Identify which cell holds the provided text, then report its [x, y] central coordinate. 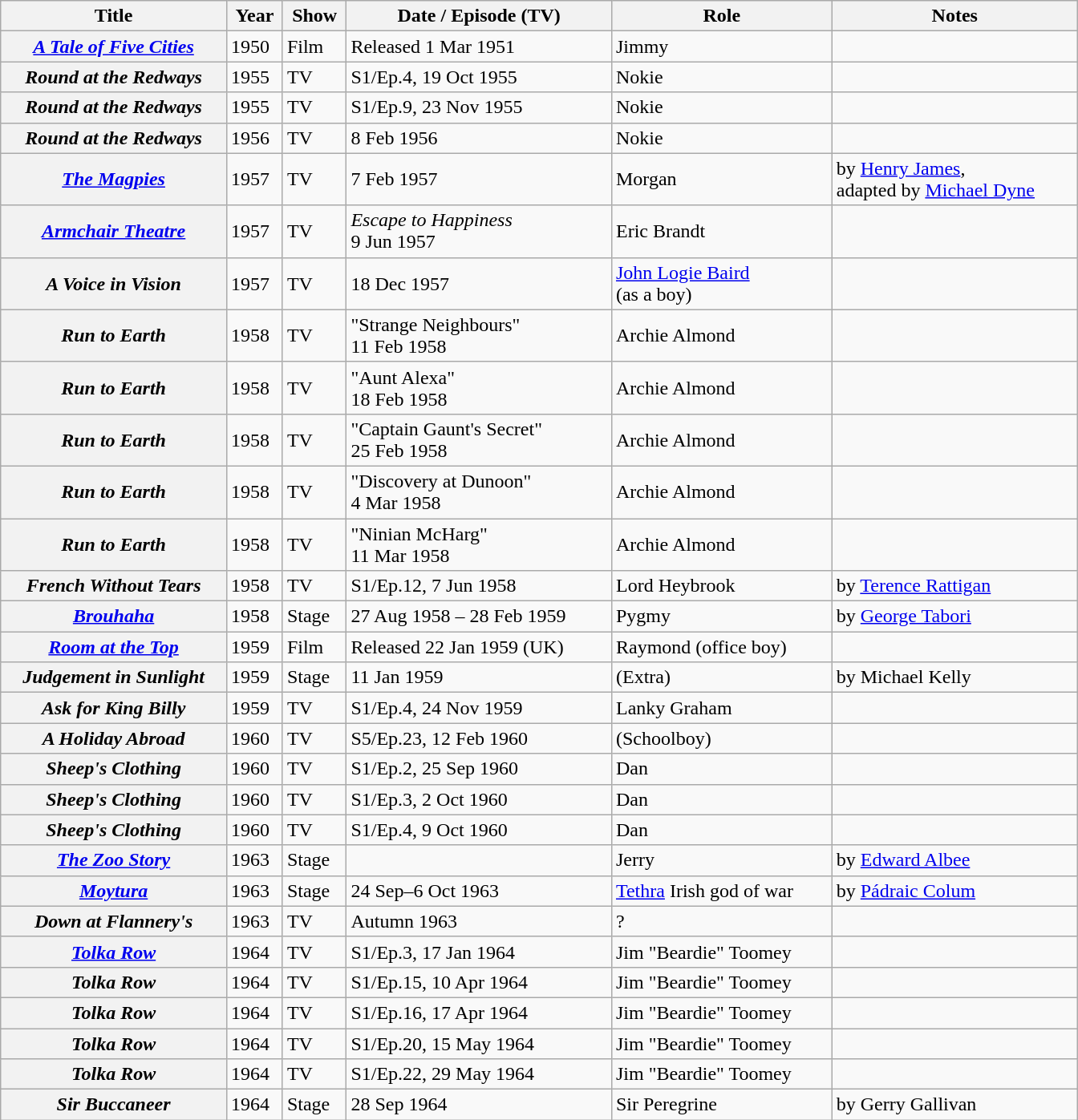
Pygmy [722, 617]
S1/Ep.3, 2 Oct 1960 [480, 799]
S1/Ep.4, 9 Oct 1960 [480, 830]
? [722, 921]
S1/Ep.16, 17 Apr 1964 [480, 1013]
by Terence Rattigan [954, 586]
Released 1 Mar 1951 [480, 46]
S1/Ep.15, 10 Apr 1964 [480, 982]
S1/Ep.20, 15 May 1964 [480, 1043]
"Captain Gaunt's Secret"25 Feb 1958 [480, 439]
1950 [254, 46]
Year [254, 16]
Brouhaha [114, 617]
S1/Ep.4, 24 Nov 1959 [480, 708]
Sir Peregrine [722, 1105]
by George Tabori [954, 617]
by Edward Albee [954, 860]
18 Dec 1957 [480, 284]
A Tale of Five Cities [114, 46]
28 Sep 1964 [480, 1105]
by Gerry Gallivan [954, 1105]
Sir Buccaneer [114, 1105]
A Voice in Vision [114, 284]
Raymond (office boy) [722, 647]
Escape to Happiness9 Jun 1957 [480, 231]
Judgement in Sunlight [114, 677]
S1/Ep.3, 17 Jan 1964 [480, 952]
French Without Tears [114, 586]
7 Feb 1957 [480, 180]
Armchair Theatre [114, 231]
Autumn 1963 [480, 921]
John Logie Baird(as a boy) [722, 284]
27 Aug 1958 – 28 Feb 1959 [480, 617]
S5/Ep.23, 12 Feb 1960 [480, 738]
Notes [954, 16]
(Extra) [722, 677]
S1/Ep.2, 25 Sep 1960 [480, 769]
S1/Ep.22, 29 May 1964 [480, 1074]
A Holiday Abroad [114, 738]
Title [114, 16]
Released 22 Jan 1959 (UK) [480, 647]
Tethra Irish god of war [722, 891]
Role [722, 16]
"Discovery at Dunoon"4 Mar 1958 [480, 492]
S1/Ep.4, 19 Oct 1955 [480, 77]
Date / Episode (TV) [480, 16]
by Pádraic Colum [954, 891]
Show [314, 16]
Jerry [722, 860]
The Zoo Story [114, 860]
Ask for King Billy [114, 708]
"Aunt Alexa"18 Feb 1958 [480, 388]
Lord Heybrook [722, 586]
by Henry James,adapted by Michael Dyne [954, 180]
S1/Ep.12, 7 Jun 1958 [480, 586]
Down at Flannery's [114, 921]
Jimmy [722, 46]
Morgan [722, 180]
The Magpies [114, 180]
Eric Brandt [722, 231]
Moytura [114, 891]
S1/Ep.9, 23 Nov 1955 [480, 107]
8 Feb 1956 [480, 138]
Lanky Graham [722, 708]
"Ninian McHarg"11 Mar 1958 [480, 544]
1956 [254, 138]
Room at the Top [114, 647]
11 Jan 1959 [480, 677]
(Schoolboy) [722, 738]
"Strange Neighbours"11 Feb 1958 [480, 335]
by Michael Kelly [954, 677]
24 Sep–6 Oct 1963 [480, 891]
